From the cell containing the given text, extract its center point as (x, y) coordinate. 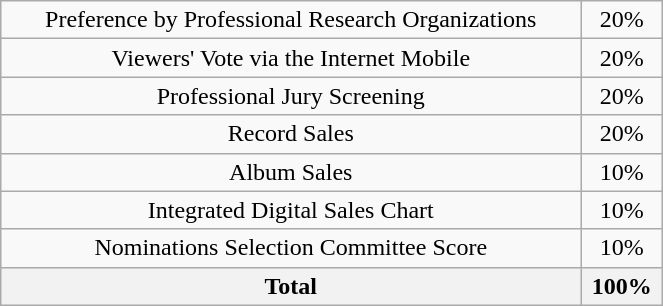
Viewers' Vote via the Internet Mobile (291, 58)
Professional Jury Screening (291, 96)
Total (291, 286)
100% (622, 286)
Album Sales (291, 172)
Preference by Professional Research Organizations (291, 20)
Nominations Selection Committee Score (291, 248)
Integrated Digital Sales Chart (291, 210)
Record Sales (291, 134)
